Find where the given text appears and provide that cell's center as (x, y) coordinate. 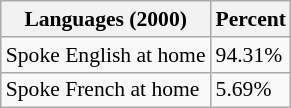
Spoke French at home (106, 90)
Percent (251, 19)
94.31% (251, 55)
Languages (2000) (106, 19)
Spoke English at home (106, 55)
5.69% (251, 90)
